Output the [x, y] coordinate of the center of the cell containing the given text.  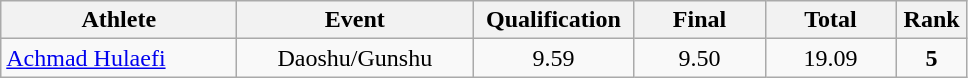
9.50 [700, 58]
5 [932, 58]
Qualification [554, 20]
19.09 [830, 58]
Daoshu/Gunshu [355, 58]
Rank [932, 20]
Total [830, 20]
Event [355, 20]
Final [700, 20]
Athlete [119, 20]
Achmad Hulaefi [119, 58]
9.59 [554, 58]
